Locate the cell with the specified text and output its [x, y] center coordinate. 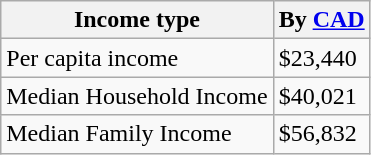
Median Household Income [137, 96]
Median Family Income [137, 134]
$56,832 [322, 134]
Income type [137, 20]
Per capita income [137, 58]
By CAD [322, 20]
$40,021 [322, 96]
$23,440 [322, 58]
